Extract the (x, y) coordinate from the center of the cell holding the provided text.  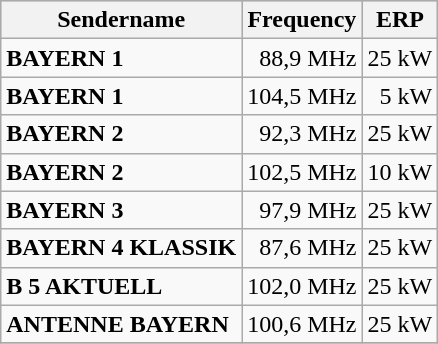
ANTENNE BAYERN (122, 324)
102,0 MHz (302, 286)
97,9 MHz (302, 210)
B 5 AKTUELL (122, 286)
5 kW (400, 96)
104,5 MHz (302, 96)
Sendername (122, 20)
88,9 MHz (302, 58)
10 kW (400, 172)
102,5 MHz (302, 172)
Frequency (302, 20)
92,3 MHz (302, 134)
100,6 MHz (302, 324)
BAYERN 3 (122, 210)
BAYERN 4 KLASSIK (122, 248)
87,6 MHz (302, 248)
ERP (400, 20)
